Detect which cell encompasses the target text, then output its [x, y] center coordinate. 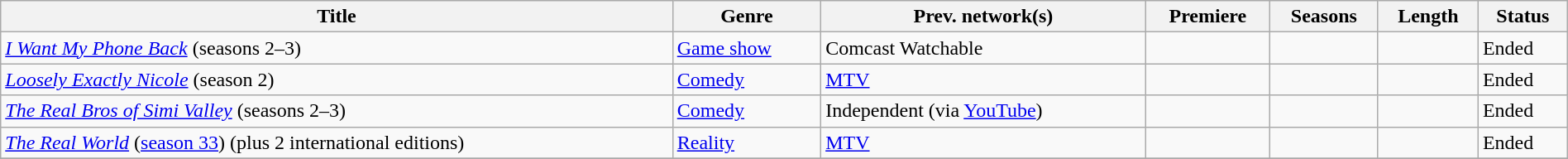
Reality [746, 142]
Game show [746, 48]
Premiere [1207, 17]
Title [337, 17]
Length [1427, 17]
Independent (via YouTube) [984, 111]
The Real Bros of Simi Valley (seasons 2–3) [337, 111]
Loosely Exactly Nicole (season 2) [337, 79]
Comcast Watchable [984, 48]
Status [1523, 17]
The Real World (season 33) (plus 2 international editions) [337, 142]
Seasons [1325, 17]
Genre [746, 17]
I Want My Phone Back (seasons 2–3) [337, 48]
Prev. network(s) [984, 17]
